Provide the [X, Y] coordinate of the cell's center where the given text is located.  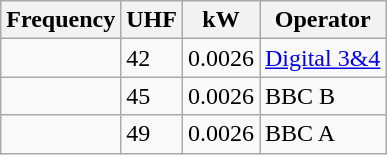
49 [152, 134]
Operator [323, 20]
UHF [152, 20]
42 [152, 58]
Frequency [61, 20]
BBC A [323, 134]
BBC B [323, 96]
kW [220, 20]
45 [152, 96]
Digital 3&4 [323, 58]
